Output the (X, Y) coordinate of the center of the cell containing the given text.  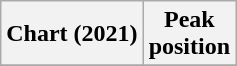
Chart (2021) (72, 34)
Peakposition (189, 34)
